Capture the cell that displays the provided text and extract its [x, y] central coordinate. 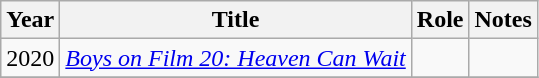
Title [236, 20]
Year [30, 20]
Role [440, 20]
Notes [503, 20]
Boys on Film 20: Heaven Can Wait [236, 58]
2020 [30, 58]
